Determine the [x, y] coordinate at the center of the cell enclosing the given text.  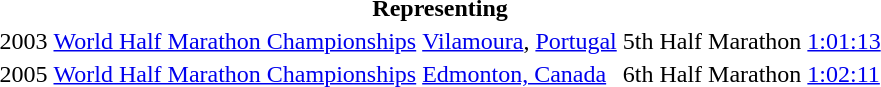
World Half Marathon Championships [235, 41]
Half Marathon [730, 41]
Vilamoura, Portugal [520, 41]
5th [638, 41]
